Return the [x, y] coordinate for the center point of the cell that contains the specified text.  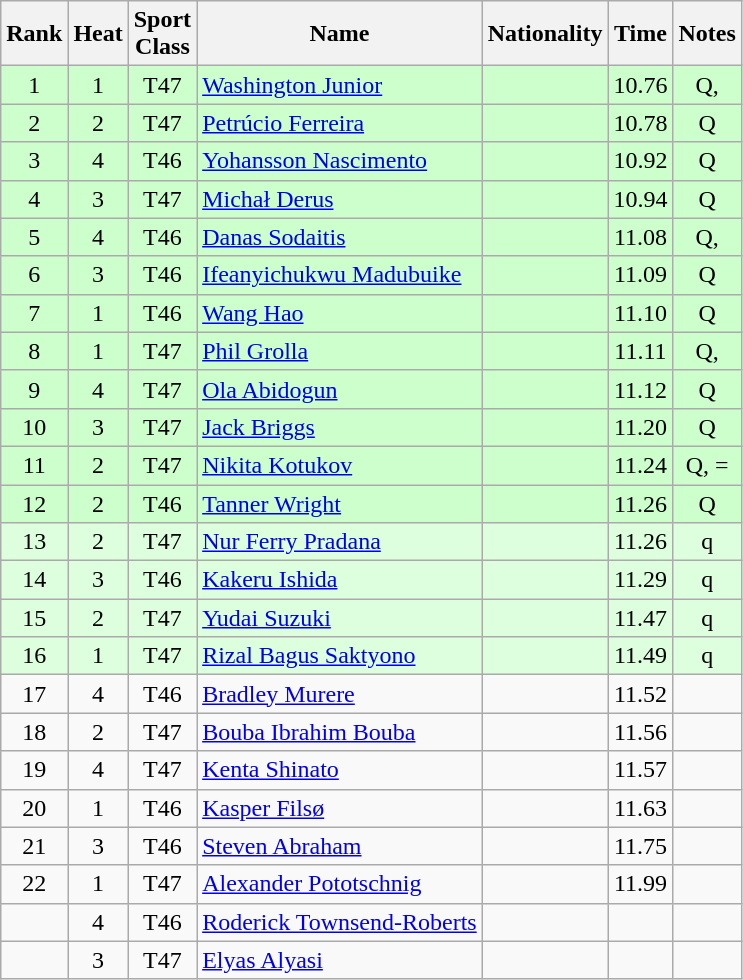
16 [34, 656]
19 [34, 770]
Time [640, 34]
10.92 [640, 161]
5 [34, 237]
SportClass [162, 34]
Tanner Wright [340, 503]
10.94 [640, 199]
11.57 [640, 770]
10.78 [640, 123]
11.49 [640, 656]
11.75 [640, 846]
6 [34, 275]
Jack Briggs [340, 427]
11.11 [640, 351]
Nikita Kotukov [340, 465]
Rank [34, 34]
Wang Hao [340, 313]
11.24 [640, 465]
11.47 [640, 618]
8 [34, 351]
Michał Derus [340, 199]
Elyas Alyasi [340, 960]
Heat [98, 34]
21 [34, 846]
Alexander Pototschnig [340, 884]
Ola Abidogun [340, 389]
14 [34, 580]
Danas Sodaitis [340, 237]
Notes [707, 34]
Petrúcio Ferreira [340, 123]
Ifeanyichukwu Madubuike [340, 275]
Yudai Suzuki [340, 618]
Kasper Filsø [340, 808]
12 [34, 503]
11.52 [640, 694]
Kakeru Ishida [340, 580]
Nationality [545, 34]
11.63 [640, 808]
10 [34, 427]
11.99 [640, 884]
11 [34, 465]
11.29 [640, 580]
Roderick Townsend-Roberts [340, 922]
22 [34, 884]
11.20 [640, 427]
7 [34, 313]
Kenta Shinato [340, 770]
13 [34, 542]
Bouba Ibrahim Bouba [340, 732]
Nur Ferry Pradana [340, 542]
17 [34, 694]
15 [34, 618]
9 [34, 389]
18 [34, 732]
10.76 [640, 85]
11.10 [640, 313]
11.12 [640, 389]
Name [340, 34]
11.09 [640, 275]
Rizal Bagus Saktyono [340, 656]
Yohansson Nascimento [340, 161]
20 [34, 808]
Bradley Murere [340, 694]
Steven Abraham [340, 846]
11.08 [640, 237]
Phil Grolla [340, 351]
Washington Junior [340, 85]
Q, = [707, 465]
11.56 [640, 732]
